Capture the cell that displays the provided text and extract its (X, Y) central coordinate. 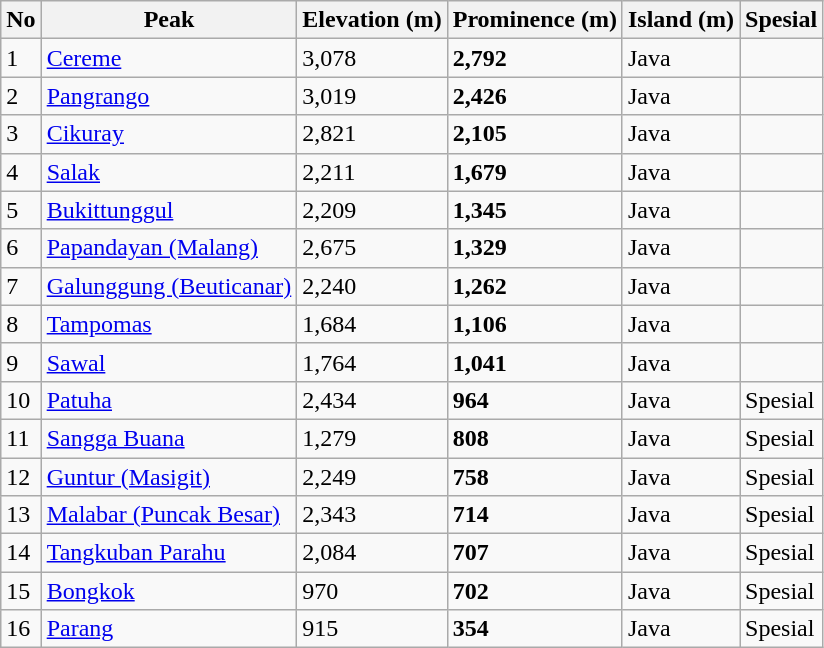
354 (534, 629)
Guntur (Masigit) (169, 477)
No (21, 20)
Cereme (169, 58)
3,078 (372, 58)
714 (534, 515)
707 (534, 553)
16 (21, 629)
Peak (169, 20)
13 (21, 515)
1,345 (534, 210)
2,084 (372, 553)
1,279 (372, 438)
3,019 (372, 96)
2,240 (372, 286)
2,426 (534, 96)
Sawal (169, 362)
1,764 (372, 362)
964 (534, 400)
2,211 (372, 172)
2,675 (372, 248)
6 (21, 248)
1,041 (534, 362)
1,329 (534, 248)
Island (m) (680, 20)
Salak (169, 172)
1,106 (534, 324)
Sangga Buana (169, 438)
Pangrango (169, 96)
5 (21, 210)
Cikuray (169, 134)
Elevation (m) (372, 20)
Parang (169, 629)
4 (21, 172)
2,434 (372, 400)
Galunggung (Beuticanar) (169, 286)
9 (21, 362)
Prominence (m) (534, 20)
Malabar (Puncak Besar) (169, 515)
1,679 (534, 172)
758 (534, 477)
1,262 (534, 286)
Tampomas (169, 324)
Bukittunggul (169, 210)
Patuha (169, 400)
10 (21, 400)
1 (21, 58)
808 (534, 438)
2,249 (372, 477)
11 (21, 438)
2 (21, 96)
Bongkok (169, 591)
970 (372, 591)
3 (21, 134)
1,684 (372, 324)
12 (21, 477)
14 (21, 553)
8 (21, 324)
2,209 (372, 210)
702 (534, 591)
2,821 (372, 134)
915 (372, 629)
2,105 (534, 134)
Tangkuban Parahu (169, 553)
Papandayan (Malang) (169, 248)
2,792 (534, 58)
7 (21, 286)
2,343 (372, 515)
15 (21, 591)
